Return the (X, Y) coordinate for the center point of the cell that contains the specified text.  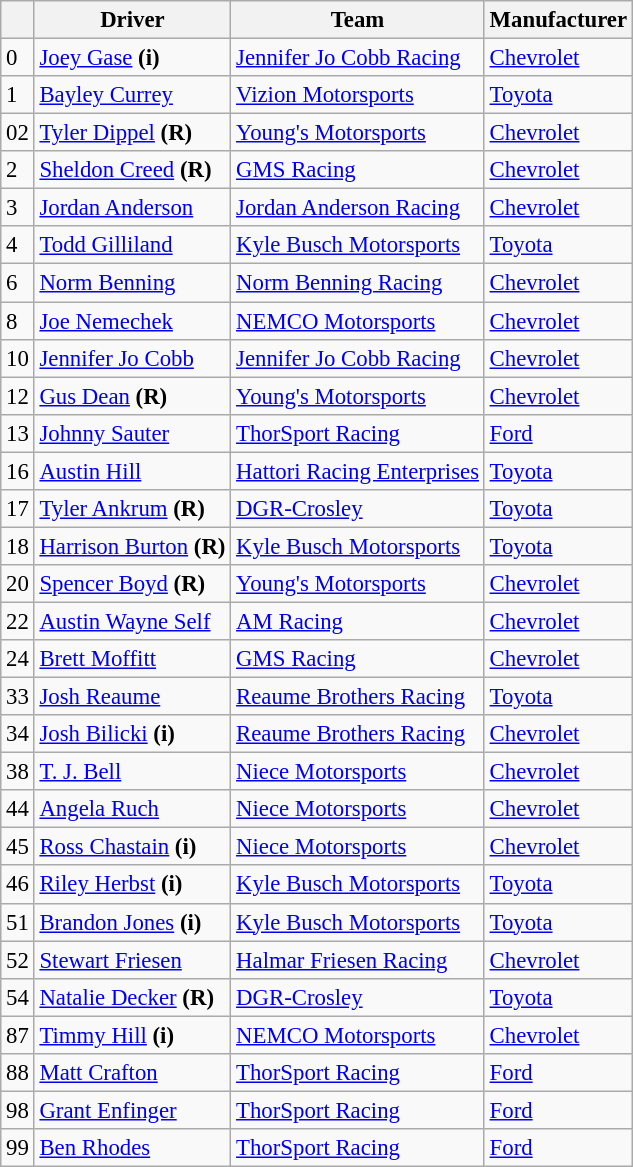
AM Racing (358, 621)
Natalie Decker (R) (132, 997)
T. J. Bell (132, 772)
Timmy Hill (i) (132, 1035)
Stewart Friesen (132, 960)
54 (18, 997)
Joey Gase (i) (132, 58)
Todd Gilliland (132, 245)
Austin Hill (132, 471)
38 (18, 772)
Austin Wayne Self (132, 621)
Jordan Anderson Racing (358, 208)
02 (18, 133)
3 (18, 208)
Matt Crafton (132, 1073)
52 (18, 960)
88 (18, 1073)
Jordan Anderson (132, 208)
24 (18, 659)
46 (18, 885)
87 (18, 1035)
Johnny Sauter (132, 433)
20 (18, 584)
Ben Rhodes (132, 1148)
2 (18, 170)
Tyler Dippel (R) (132, 133)
Gus Dean (R) (132, 396)
17 (18, 509)
22 (18, 621)
Joe Nemechek (132, 321)
99 (18, 1148)
Sheldon Creed (R) (132, 170)
Josh Bilicki (i) (132, 734)
34 (18, 734)
Brett Moffitt (132, 659)
Angela Ruch (132, 809)
Team (358, 20)
Jennifer Jo Cobb (132, 358)
33 (18, 697)
Tyler Ankrum (R) (132, 509)
Bayley Currey (132, 95)
18 (18, 546)
Spencer Boyd (R) (132, 584)
10 (18, 358)
98 (18, 1110)
Grant Enfinger (132, 1110)
45 (18, 847)
Manufacturer (558, 20)
Brandon Jones (i) (132, 922)
Driver (132, 20)
16 (18, 471)
6 (18, 283)
51 (18, 922)
4 (18, 245)
12 (18, 396)
8 (18, 321)
0 (18, 58)
Riley Herbst (i) (132, 885)
13 (18, 433)
Norm Benning Racing (358, 283)
Hattori Racing Enterprises (358, 471)
Halmar Friesen Racing (358, 960)
1 (18, 95)
Ross Chastain (i) (132, 847)
Harrison Burton (R) (132, 546)
44 (18, 809)
Norm Benning (132, 283)
Josh Reaume (132, 697)
Vizion Motorsports (358, 95)
